Capture the cell that displays the provided text and extract its [X, Y] central coordinate. 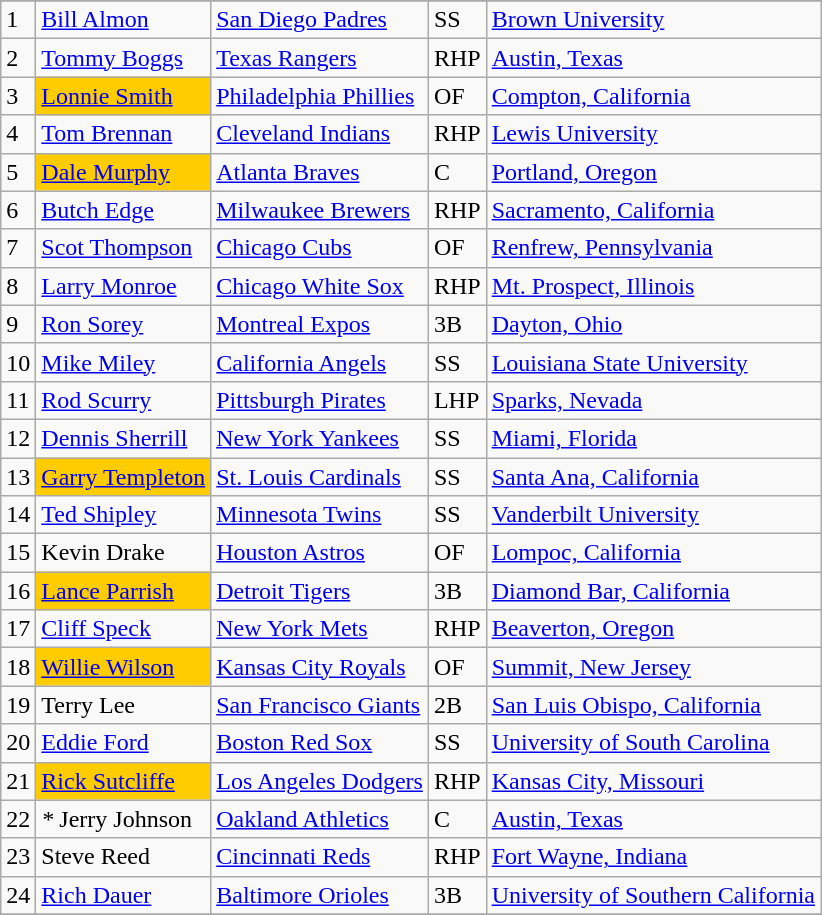
Brown University [653, 20]
Lance Parrish [124, 591]
16 [18, 591]
5 [18, 172]
13 [18, 477]
Vanderbilt University [653, 515]
New York Mets [320, 629]
Fort Wayne, Indiana [653, 857]
Lompoc, California [653, 553]
Ted Shipley [124, 515]
Larry Monroe [124, 286]
Lewis University [653, 134]
Cleveland Indians [320, 134]
Dennis Sherrill [124, 438]
St. Louis Cardinals [320, 477]
Pittsburgh Pirates [320, 400]
21 [18, 781]
Kevin Drake [124, 553]
Scot Thompson [124, 248]
4 [18, 134]
Rod Scurry [124, 400]
Steve Reed [124, 857]
San Luis Obispo, California [653, 705]
9 [18, 324]
Summit, New Jersey [653, 667]
Milwaukee Brewers [320, 210]
8 [18, 286]
Bill Almon [124, 20]
7 [18, 248]
Beaverton, Oregon [653, 629]
18 [18, 667]
Dayton, Ohio [653, 324]
6 [18, 210]
Rich Dauer [124, 895]
10 [18, 362]
San Diego Padres [320, 20]
11 [18, 400]
Kansas City Royals [320, 667]
Butch Edge [124, 210]
Santa Ana, California [653, 477]
Louisiana State University [653, 362]
14 [18, 515]
University of South Carolina [653, 743]
Sparks, Nevada [653, 400]
University of Southern California [653, 895]
2B [457, 705]
Philadelphia Phillies [320, 96]
Lonnie Smith [124, 96]
Tommy Boggs [124, 58]
12 [18, 438]
22 [18, 819]
New York Yankees [320, 438]
19 [18, 705]
LHP [457, 400]
Baltimore Orioles [320, 895]
1 [18, 20]
Compton, California [653, 96]
Willie Wilson [124, 667]
Detroit Tigers [320, 591]
Garry Templeton [124, 477]
Houston Astros [320, 553]
Mike Miley [124, 362]
20 [18, 743]
Kansas City, Missouri [653, 781]
Terry Lee [124, 705]
Miami, Florida [653, 438]
Texas Rangers [320, 58]
Portland, Oregon [653, 172]
Minnesota Twins [320, 515]
17 [18, 629]
Montreal Expos [320, 324]
Chicago Cubs [320, 248]
Chicago White Sox [320, 286]
Rick Sutcliffe [124, 781]
Diamond Bar, California [653, 591]
Cliff Speck [124, 629]
2 [18, 58]
15 [18, 553]
Eddie Ford [124, 743]
Los Angeles Dodgers [320, 781]
Oakland Athletics [320, 819]
23 [18, 857]
San Francisco Giants [320, 705]
Atlanta Braves [320, 172]
Tom Brennan [124, 134]
Renfrew, Pennsylvania [653, 248]
* Jerry Johnson [124, 819]
Boston Red Sox [320, 743]
California Angels [320, 362]
Ron Sorey [124, 324]
Mt. Prospect, Illinois [653, 286]
Cincinnati Reds [320, 857]
24 [18, 895]
3 [18, 96]
Sacramento, California [653, 210]
Dale Murphy [124, 172]
